Extract the (X, Y) coordinate from the center of the cell holding the provided text.  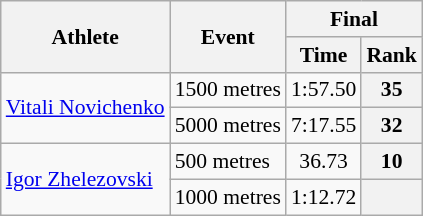
Time (324, 55)
Igor Zhelezovski (86, 180)
Event (228, 36)
1:57.50 (324, 90)
10 (392, 162)
Vitali Novichenko (86, 108)
36.73 (324, 162)
32 (392, 126)
5000 metres (228, 126)
7:17.55 (324, 126)
500 metres (228, 162)
1500 metres (228, 90)
Athlete (86, 36)
35 (392, 90)
Final (354, 19)
1:12.72 (324, 197)
Rank (392, 55)
1000 metres (228, 197)
